Extract the [x, y] coordinate from the center of the cell holding the provided text.  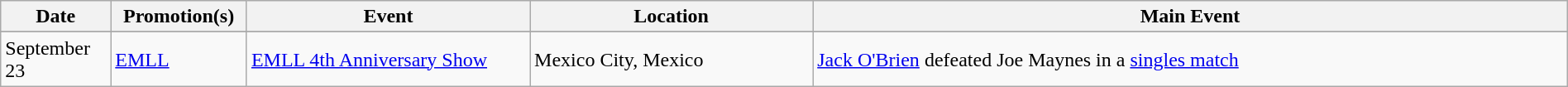
Event [388, 17]
EMLL 4th Anniversary Show [388, 60]
Date [56, 17]
Location [672, 17]
Jack O'Brien defeated Joe Maynes in a singles match [1191, 60]
Mexico City, Mexico [672, 60]
September 23 [56, 60]
Promotion(s) [179, 17]
Main Event [1191, 17]
EMLL [179, 60]
